Scan for the cell matching the given text and deliver its [x, y] coordinate at center. 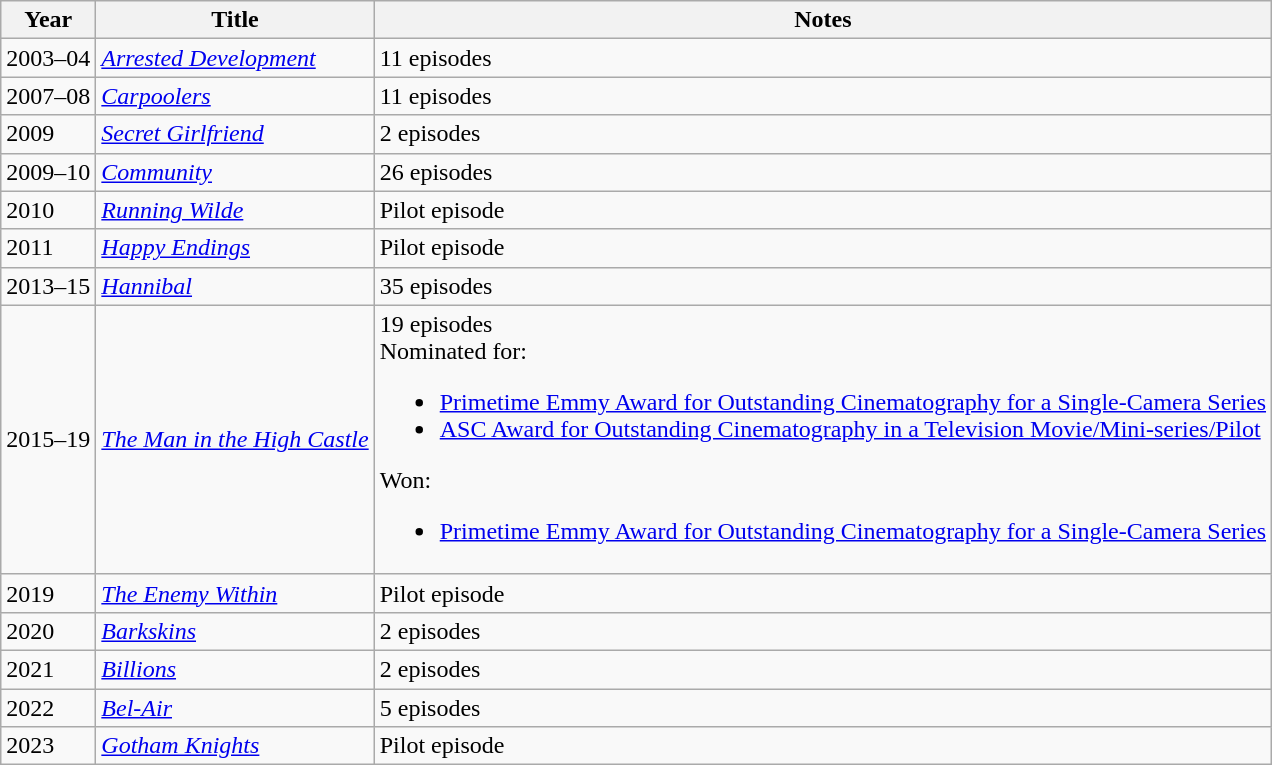
Hannibal [235, 286]
2009–10 [48, 172]
Community [235, 172]
Notes [822, 20]
5 episodes [822, 707]
2021 [48, 669]
2009 [48, 134]
Billions [235, 669]
Title [235, 20]
Secret Girlfriend [235, 134]
2013–15 [48, 286]
Bel-Air [235, 707]
The Enemy Within [235, 593]
2010 [48, 210]
Barkskins [235, 631]
2003–04 [48, 58]
2015–19 [48, 440]
Gotham Knights [235, 746]
Carpoolers [235, 96]
2011 [48, 248]
Year [48, 20]
2022 [48, 707]
35 episodes [822, 286]
26 episodes [822, 172]
Arrested Development [235, 58]
2019 [48, 593]
2023 [48, 746]
2007–08 [48, 96]
2020 [48, 631]
Running Wilde [235, 210]
The Man in the High Castle [235, 440]
Happy Endings [235, 248]
